Determine the (X, Y) coordinate at the center of the cell enclosing the given text.  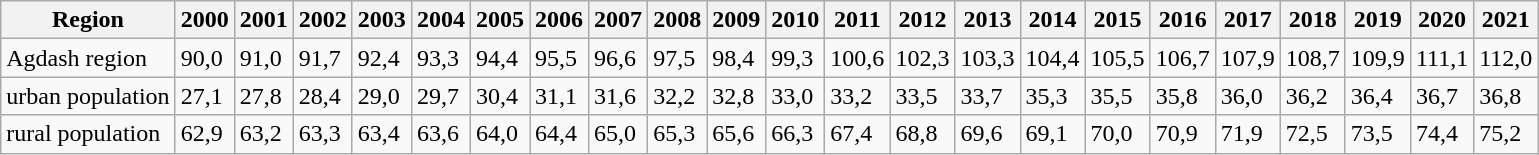
2004 (440, 20)
27,8 (264, 96)
2010 (796, 20)
2015 (1118, 20)
33,0 (796, 96)
100,6 (858, 58)
65,6 (736, 134)
103,3 (988, 58)
93,3 (440, 58)
65,3 (678, 134)
27,1 (204, 96)
Region (88, 20)
urban population (88, 96)
104,4 (1052, 58)
64,4 (560, 134)
2002 (322, 20)
70,0 (1118, 134)
33,7 (988, 96)
36,8 (1506, 96)
64,0 (500, 134)
28,4 (322, 96)
36,2 (1312, 96)
2008 (678, 20)
2005 (500, 20)
29,0 (382, 96)
36,7 (1442, 96)
30,4 (500, 96)
35,5 (1118, 96)
63,4 (382, 134)
36,0 (1248, 96)
68,8 (922, 134)
63,6 (440, 134)
2014 (1052, 20)
107,9 (1248, 58)
2020 (1442, 20)
36,4 (1378, 96)
2013 (988, 20)
91,7 (322, 58)
99,3 (796, 58)
74,4 (1442, 134)
rural population (88, 134)
29,7 (440, 96)
66,3 (796, 134)
35,8 (1182, 96)
32,2 (678, 96)
2018 (1312, 20)
31,1 (560, 96)
2009 (736, 20)
96,6 (618, 58)
105,5 (1118, 58)
106,7 (1182, 58)
2021 (1506, 20)
90,0 (204, 58)
102,3 (922, 58)
2006 (560, 20)
67,4 (858, 134)
92,4 (382, 58)
95,5 (560, 58)
2016 (1182, 20)
111,1 (1442, 58)
63,3 (322, 134)
108,7 (1312, 58)
65,0 (618, 134)
72,5 (1312, 134)
98,4 (736, 58)
2003 (382, 20)
62,9 (204, 134)
Agdash region (88, 58)
91,0 (264, 58)
97,5 (678, 58)
63,2 (264, 134)
109,9 (1378, 58)
32,8 (736, 96)
33,2 (858, 96)
75,2 (1506, 134)
33,5 (922, 96)
70,9 (1182, 134)
2011 (858, 20)
2017 (1248, 20)
2001 (264, 20)
112,0 (1506, 58)
71,9 (1248, 134)
2007 (618, 20)
2019 (1378, 20)
31,6 (618, 96)
94,4 (500, 58)
73,5 (1378, 134)
69,6 (988, 134)
69,1 (1052, 134)
2012 (922, 20)
2000 (204, 20)
35,3 (1052, 96)
